Return the [X, Y] coordinate for the center point of the cell that contains the specified text.  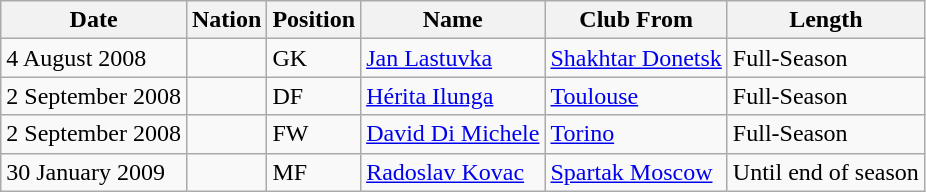
Until end of season [826, 172]
Hérita Ilunga [453, 96]
Date [94, 20]
DF [314, 96]
GK [314, 58]
Nation [226, 20]
FW [314, 134]
Name [453, 20]
Spartak Moscow [636, 172]
Shakhtar Donetsk [636, 58]
4 August 2008 [94, 58]
30 January 2009 [94, 172]
Torino [636, 134]
David Di Michele [453, 134]
Club From [636, 20]
Toulouse [636, 96]
Jan Lastuvka [453, 58]
Position [314, 20]
Length [826, 20]
Radoslav Kovac [453, 172]
MF [314, 172]
